Identify which cell holds the provided text, then report its (X, Y) central coordinate. 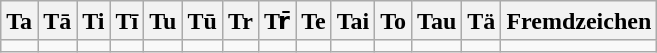
Fremdzeichen (579, 21)
Tū (202, 21)
Tī (127, 21)
Ti (94, 21)
Tu (163, 21)
Tai (353, 21)
To (394, 21)
Te (314, 21)
Ta (20, 21)
Tā (58, 21)
Tä (482, 21)
Tau (437, 21)
Tr (240, 21)
Tr̄ (276, 21)
